Extract the (x, y) coordinate from the center of the cell holding the provided text.  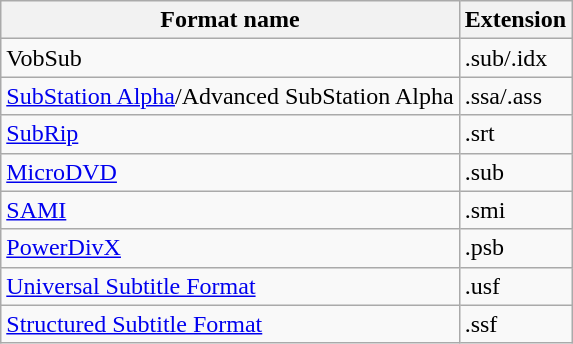
Structured Subtitle Format (230, 324)
.ssa/.ass (515, 96)
SAMI (230, 210)
SubRip (230, 134)
MicroDVD (230, 172)
PowerDivX (230, 248)
.smi (515, 210)
.usf (515, 286)
.ssf (515, 324)
Format name (230, 20)
SubStation Alpha/Advanced SubStation Alpha (230, 96)
.sub/.idx (515, 58)
.srt (515, 134)
VobSub (230, 58)
.sub (515, 172)
Universal Subtitle Format (230, 286)
Extension (515, 20)
.psb (515, 248)
